Pinpoint the cell where the given text exists, returning its [X, Y] midpoint coordinate. 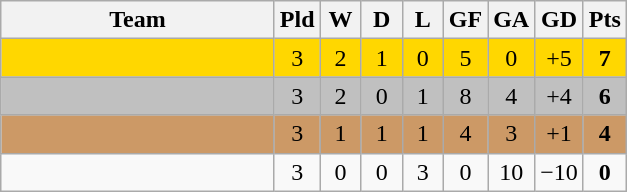
7 [604, 58]
8 [465, 96]
10 [512, 172]
6 [604, 96]
+5 [560, 58]
Pts [604, 20]
−10 [560, 172]
W [340, 20]
Pld [297, 20]
Team [138, 20]
L [422, 20]
GF [465, 20]
GA [512, 20]
+1 [560, 134]
GD [560, 20]
+4 [560, 96]
D [382, 20]
5 [465, 58]
